Provide the (x, y) coordinate of the cell's center where the given text is located.  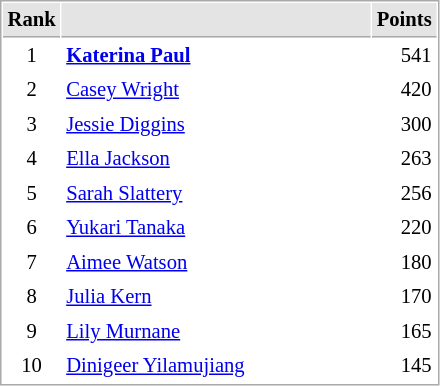
145 (404, 366)
Points (404, 20)
7 (32, 262)
Sarah Slattery (216, 194)
Casey Wright (216, 90)
4 (32, 158)
Dinigeer Yilamujiang (216, 366)
170 (404, 296)
Rank (32, 20)
Ella Jackson (216, 158)
2 (32, 90)
180 (404, 262)
Katerina Paul (216, 56)
165 (404, 332)
9 (32, 332)
Jessie Diggins (216, 124)
Lily Murnane (216, 332)
5 (32, 194)
Aimee Watson (216, 262)
3 (32, 124)
Yukari Tanaka (216, 228)
Julia Kern (216, 296)
1 (32, 56)
300 (404, 124)
6 (32, 228)
8 (32, 296)
256 (404, 194)
420 (404, 90)
220 (404, 228)
541 (404, 56)
263 (404, 158)
10 (32, 366)
